Detect which cell encompasses the target text, then output its [x, y] center coordinate. 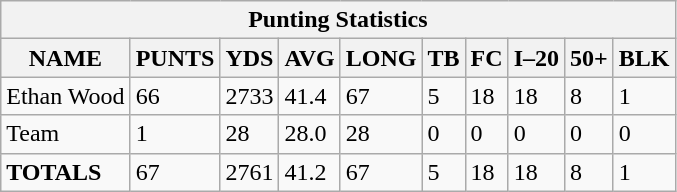
I–20 [536, 58]
50+ [590, 58]
PUNTS [175, 58]
Team [66, 134]
2761 [250, 172]
Punting Statistics [338, 20]
NAME [66, 58]
Ethan Wood [66, 96]
41.4 [310, 96]
YDS [250, 58]
AVG [310, 58]
FC [486, 58]
2733 [250, 96]
28.0 [310, 134]
66 [175, 96]
TB [444, 58]
41.2 [310, 172]
TOTALS [66, 172]
LONG [381, 58]
BLK [644, 58]
